Output the [x, y] coordinate of the center of the cell containing the given text.  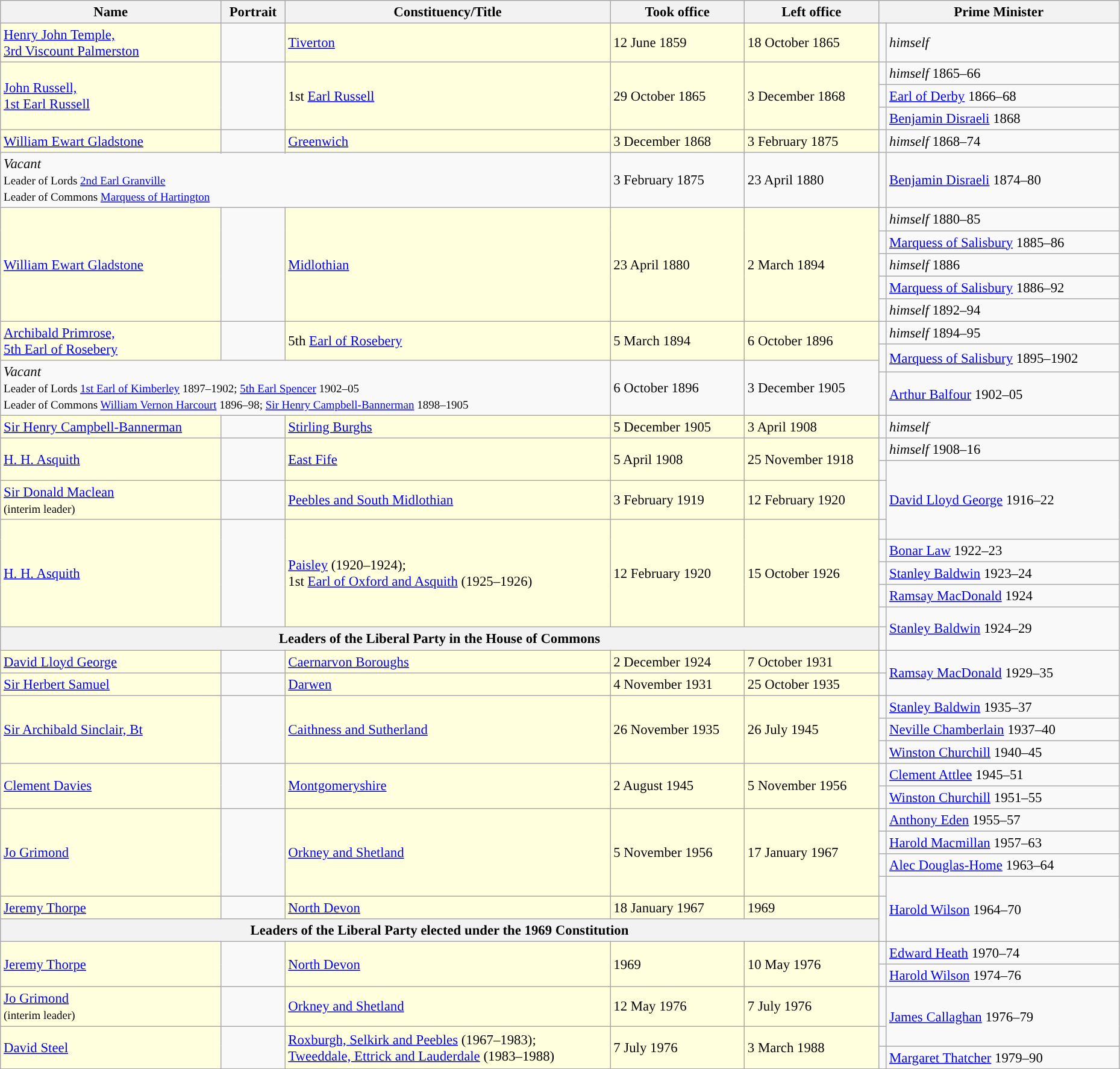
Harold Wilson 1974–76 [1003, 976]
Sir Donald Maclean(interim leader) [111, 500]
1st Earl Russell [448, 96]
Anthony Eden 1955–57 [1003, 820]
15 October 1926 [812, 574]
Ramsay MacDonald 1929–35 [1003, 672]
James Callaghan 1976–79 [1003, 1017]
David Steel [111, 1047]
Stanley Baldwin 1935–37 [1003, 707]
5 April 1908 [677, 459]
Alec Douglas-Home 1963–64 [1003, 865]
12 June 1859 [677, 43]
Roxburgh, Selkirk and Peebles (1967–1983);Tweeddale, Ettrick and Lauderdale (1983–1988) [448, 1047]
VacantLeader of Lords 2nd Earl GranvilleLeader of Commons Marquess of Hartington [305, 181]
Neville Chamberlain 1937–40 [1003, 729]
18 October 1865 [812, 43]
himself 1868–74 [1003, 142]
Earl of Derby 1866–68 [1003, 96]
Paisley (1920–1924);1st Earl of Oxford and Asquith (1925–1926) [448, 574]
17 January 1967 [812, 853]
Jo Grimond(interim leader) [111, 1006]
10 May 1976 [812, 964]
Jo Grimond [111, 853]
Stanley Baldwin 1924–29 [1003, 629]
Took office [677, 12]
Margaret Thatcher 1979–90 [1003, 1058]
himself 1865–66 [1003, 74]
12 May 1976 [677, 1006]
3 April 1908 [812, 427]
Stirling Burghs [448, 427]
Ramsay MacDonald 1924 [1003, 596]
Greenwich [448, 142]
Tiverton [448, 43]
himself 1886 [1003, 265]
3 March 1988 [812, 1047]
Stanley Baldwin 1923–24 [1003, 574]
5 March 1894 [677, 341]
Name [111, 12]
Montgomeryshire [448, 786]
Prime Minister [999, 12]
David Lloyd George 1916–22 [1003, 500]
Leaders of the Liberal Party elected under the 1969 Constitution [440, 930]
Edward Heath 1970–74 [1003, 953]
Winston Churchill 1951–55 [1003, 797]
4 November 1931 [677, 684]
5th Earl of Rosebery [448, 341]
Darwen [448, 684]
Marquess of Salisbury 1885–86 [1003, 242]
26 July 1945 [812, 729]
18 January 1967 [677, 908]
Henry John Temple,3rd Viscount Palmerston [111, 43]
7 October 1931 [812, 662]
Archibald Primrose,5th Earl of Rosebery [111, 341]
John Russell,1st Earl Russell [111, 96]
5 December 1905 [677, 427]
3 December 1905 [812, 388]
himself 1908–16 [1003, 450]
Portrait [253, 12]
himself 1894–95 [1003, 333]
2 March 1894 [812, 265]
Leaders of the Liberal Party in the House of Commons [440, 639]
Marquess of Salisbury 1886–92 [1003, 287]
3 February 1919 [677, 500]
Midlothian [448, 265]
2 August 1945 [677, 786]
25 October 1935 [812, 684]
Clement Attlee 1945–51 [1003, 775]
Winston Churchill 1940–45 [1003, 752]
Constituency/Title [448, 12]
Clement Davies [111, 786]
himself 1892–94 [1003, 310]
26 November 1935 [677, 729]
Caithness and Sutherland [448, 729]
Benjamin Disraeli 1874–80 [1003, 181]
himself 1880–85 [1003, 219]
Harold Macmillan 1957–63 [1003, 842]
Sir Herbert Samuel [111, 684]
Left office [812, 12]
25 November 1918 [812, 459]
Marquess of Salisbury 1895–1902 [1003, 358]
Bonar Law 1922–23 [1003, 551]
Sir Archibald Sinclair, Bt [111, 729]
Peebles and South Midlothian [448, 500]
Sir Henry Campbell-Bannerman [111, 427]
2 December 1924 [677, 662]
29 October 1865 [677, 96]
Caernarvon Boroughs [448, 662]
East Fife [448, 459]
Harold Wilson 1964–70 [1003, 909]
Arthur Balfour 1902–05 [1003, 394]
David Lloyd George [111, 662]
Benjamin Disraeli 1868 [1003, 119]
